Return the (x, y) coordinate for the center point of the cell that contains the specified text.  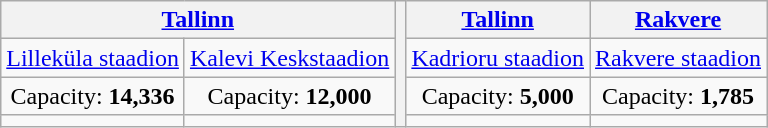
Rakvere staadion (678, 58)
Capacity: 14,336 (93, 96)
Lilleküla staadion (93, 58)
Capacity: 1,785 (678, 96)
Kalevi Keskstaadion (289, 58)
Capacity: 12,000 (289, 96)
Capacity: 5,000 (498, 96)
Kadrioru staadion (498, 58)
Rakvere (678, 20)
